Return the [x, y] coordinate for the center point of the cell that contains the specified text.  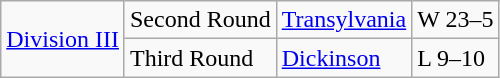
W 23–5 [456, 20]
Transylvania [344, 20]
Third Round [200, 58]
Dickinson [344, 58]
Division III [63, 39]
L 9–10 [456, 58]
Second Round [200, 20]
